Capture the cell that displays the provided text and extract its (X, Y) central coordinate. 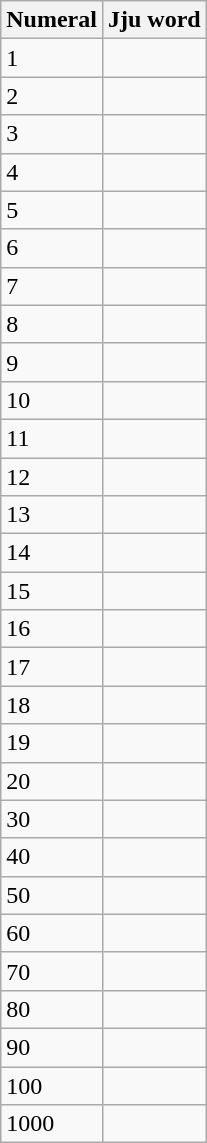
7 (52, 286)
11 (52, 438)
90 (52, 1047)
Numeral (52, 20)
3 (52, 134)
30 (52, 819)
1000 (52, 1124)
8 (52, 324)
6 (52, 248)
13 (52, 515)
100 (52, 1085)
1 (52, 58)
70 (52, 971)
60 (52, 933)
Jju word (154, 20)
16 (52, 629)
50 (52, 895)
4 (52, 172)
40 (52, 857)
12 (52, 477)
15 (52, 591)
18 (52, 705)
2 (52, 96)
5 (52, 210)
9 (52, 362)
10 (52, 400)
14 (52, 553)
20 (52, 781)
80 (52, 1009)
17 (52, 667)
19 (52, 743)
